Return [X, Y] of the center of cell containing provided text 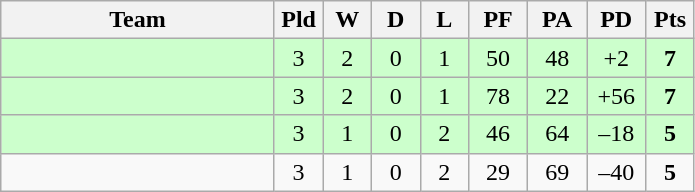
+56 [616, 96]
69 [558, 172]
PA [558, 20]
64 [558, 134]
78 [498, 96]
PD [616, 20]
22 [558, 96]
+2 [616, 58]
Pld [298, 20]
48 [558, 58]
–18 [616, 134]
W [348, 20]
29 [498, 172]
–40 [616, 172]
50 [498, 58]
PF [498, 20]
L [444, 20]
D [396, 20]
Pts [670, 20]
46 [498, 134]
Team [138, 20]
